Find where the given text appears and provide that cell's center as [X, Y] coordinate. 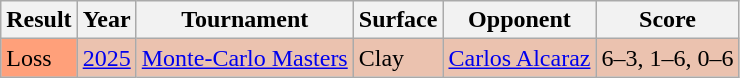
Monte-Carlo Masters [244, 58]
Loss [39, 58]
Tournament [244, 20]
Surface [398, 20]
Score [668, 20]
Clay [398, 58]
Carlos Alcaraz [520, 58]
Opponent [520, 20]
6–3, 1–6, 0–6 [668, 58]
2025 [106, 58]
Year [106, 20]
Result [39, 20]
